From the cell containing the given text, extract its center point as [x, y] coordinate. 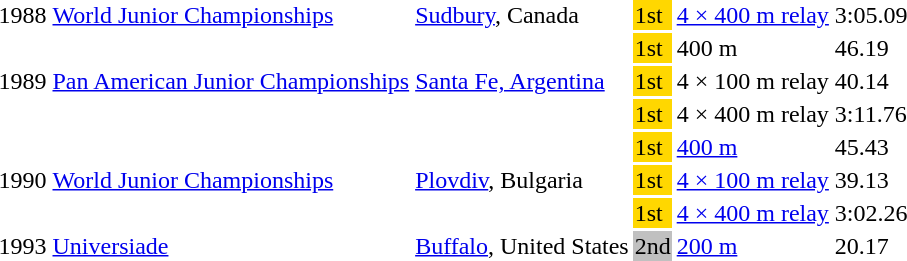
Plovdiv, Bulgaria [522, 180]
200 m [752, 246]
Santa Fe, Argentina [522, 81]
Pan American Junior Championships [231, 81]
Buffalo, United States [522, 246]
Sudbury, Canada [522, 15]
2nd [652, 246]
Universiade [231, 246]
